Identify which cell holds the provided text, then report its [X, Y] central coordinate. 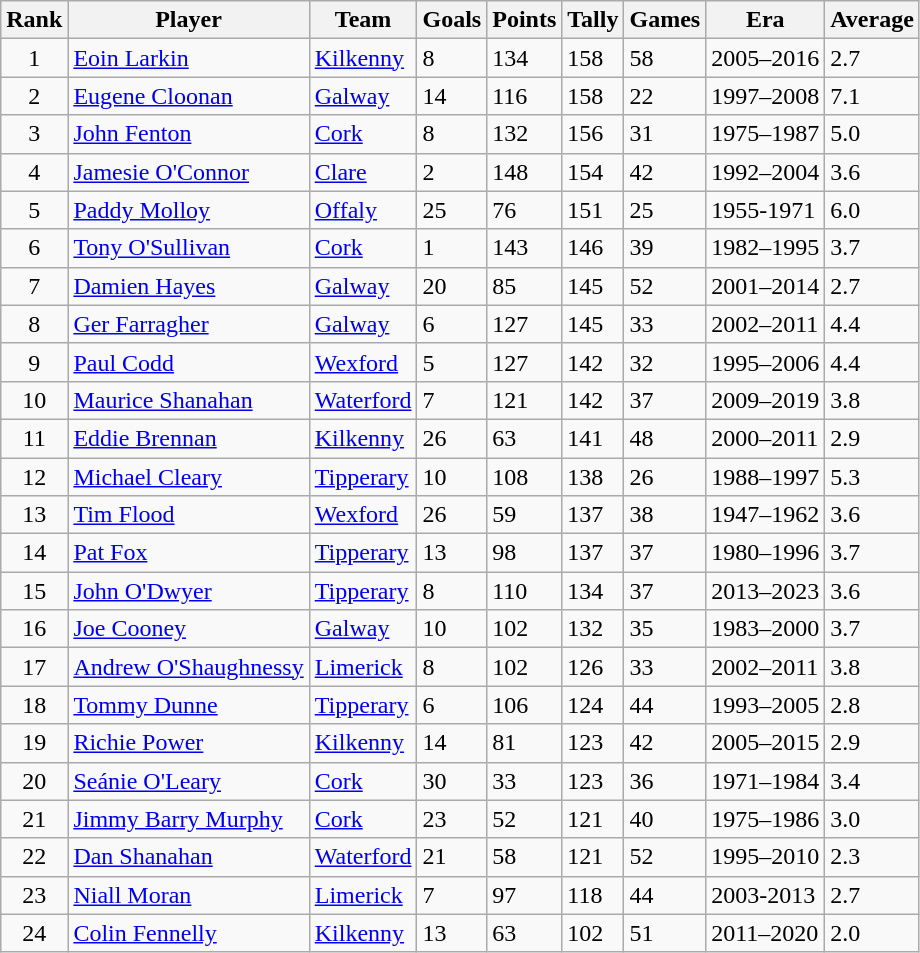
Average [872, 20]
2.3 [872, 857]
5.0 [872, 134]
30 [452, 781]
126 [593, 667]
Jimmy Barry Murphy [188, 819]
Points [524, 20]
Paddy Molloy [188, 210]
Tim Flood [188, 515]
81 [524, 743]
1955-1971 [766, 210]
154 [593, 172]
156 [593, 134]
Jamesie O'Connor [188, 172]
32 [665, 362]
98 [524, 553]
151 [593, 210]
12 [34, 477]
6.0 [872, 210]
15 [34, 591]
Ger Farragher [188, 324]
Team [363, 20]
Eugene Cloonan [188, 96]
108 [524, 477]
1975–1986 [766, 819]
2011–2020 [766, 933]
Eddie Brennan [188, 438]
Rank [34, 20]
40 [665, 819]
1982–1995 [766, 248]
17 [34, 667]
11 [34, 438]
38 [665, 515]
1993–2005 [766, 705]
Richie Power [188, 743]
124 [593, 705]
Colin Fennelly [188, 933]
48 [665, 438]
John Fenton [188, 134]
Era [766, 20]
1975–1987 [766, 134]
24 [34, 933]
118 [593, 895]
2000–2011 [766, 438]
138 [593, 477]
Clare [363, 172]
Joe Cooney [188, 629]
Tommy Dunne [188, 705]
35 [665, 629]
2005–2016 [766, 58]
110 [524, 591]
146 [593, 248]
36 [665, 781]
Dan Shanahan [188, 857]
Michael Cleary [188, 477]
1997–2008 [766, 96]
Player [188, 20]
7.1 [872, 96]
Offaly [363, 210]
1947–1962 [766, 515]
Goals [452, 20]
76 [524, 210]
3 [34, 134]
Tony O'Sullivan [188, 248]
4 [34, 172]
148 [524, 172]
1995–2006 [766, 362]
2013–2023 [766, 591]
143 [524, 248]
59 [524, 515]
16 [34, 629]
141 [593, 438]
2005–2015 [766, 743]
1995–2010 [766, 857]
2001–2014 [766, 286]
2003-2013 [766, 895]
97 [524, 895]
3.0 [872, 819]
2.8 [872, 705]
51 [665, 933]
Maurice Shanahan [188, 400]
18 [34, 705]
31 [665, 134]
9 [34, 362]
Paul Codd [188, 362]
19 [34, 743]
Pat Fox [188, 553]
116 [524, 96]
2009–2019 [766, 400]
Damien Hayes [188, 286]
85 [524, 286]
3.4 [872, 781]
Andrew O'Shaughnessy [188, 667]
Niall Moran [188, 895]
106 [524, 705]
1971–1984 [766, 781]
Eoin Larkin [188, 58]
1983–2000 [766, 629]
Tally [593, 20]
39 [665, 248]
2.0 [872, 933]
Seánie O'Leary [188, 781]
1992–2004 [766, 172]
5.3 [872, 477]
Games [665, 20]
1980–1996 [766, 553]
1988–1997 [766, 477]
John O'Dwyer [188, 591]
